Search for the cell housing the specified text and yield its [x, y] center coordinate. 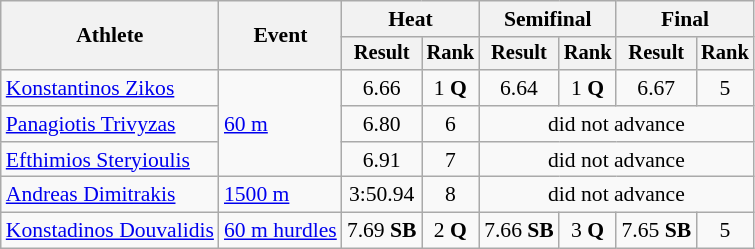
3 Q [588, 231]
6.91 [382, 160]
2 Q [451, 231]
60 m hurdles [280, 231]
Heat [410, 19]
3:50.94 [382, 195]
Andreas Dimitrakis [110, 195]
Semifinal [548, 19]
6.80 [382, 124]
6.66 [382, 88]
6 [451, 124]
7.65 SB [656, 231]
Panagiotis Trivyzas [110, 124]
60 m [280, 124]
Konstadinos Douvalidis [110, 231]
7.66 SB [519, 231]
8 [451, 195]
Efthimios Steryioulis [110, 160]
1500 m [280, 195]
7 [451, 160]
Event [280, 36]
6.67 [656, 88]
Final [684, 19]
Konstantinos Zikos [110, 88]
Athlete [110, 36]
7.69 SB [382, 231]
6.64 [519, 88]
